Output the (x, y) coordinate of the center of the cell containing the given text.  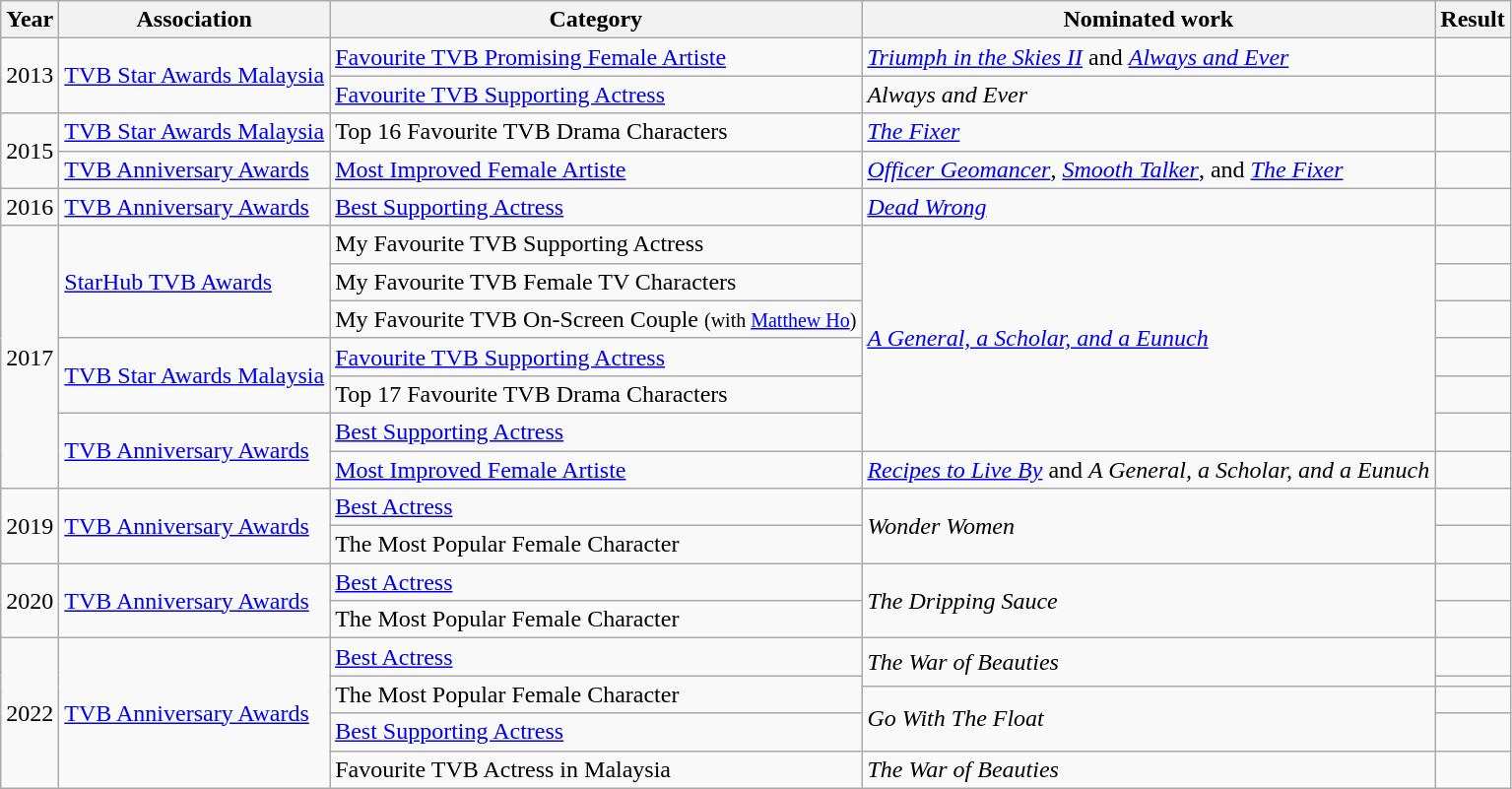
Year (30, 20)
Category (596, 20)
Favourite TVB Actress in Malaysia (596, 769)
The Dripping Sauce (1149, 601)
2016 (30, 207)
The Fixer (1149, 132)
Officer Geomancer, Smooth Talker, and The Fixer (1149, 169)
My Favourite TVB Female TV Characters (596, 282)
Top 16 Favourite TVB Drama Characters (596, 132)
Nominated work (1149, 20)
2017 (30, 357)
2015 (30, 151)
Dead Wrong (1149, 207)
2019 (30, 526)
StarHub TVB Awards (195, 282)
My Favourite TVB On-Screen Couple (with Matthew Ho) (596, 319)
2022 (30, 713)
2020 (30, 601)
Association (195, 20)
Result (1473, 20)
2013 (30, 76)
Always and Ever (1149, 95)
Wonder Women (1149, 526)
Favourite TVB Promising Female Artiste (596, 57)
Top 17 Favourite TVB Drama Characters (596, 394)
My Favourite TVB Supporting Actress (596, 244)
Recipes to Live By and A General, a Scholar, and a Eunuch (1149, 470)
Triumph in the Skies II and Always and Ever (1149, 57)
Go With The Float (1149, 719)
A General, a Scholar, and a Eunuch (1149, 338)
